From the cell containing the given text, extract its center point as (x, y) coordinate. 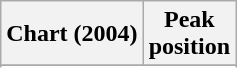
Chart (2004) (72, 34)
Peakposition (189, 34)
